Return the (x, y) coordinate for the center point of the cell that contains the specified text.  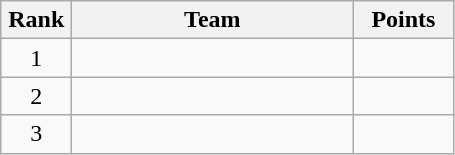
3 (36, 134)
Rank (36, 20)
1 (36, 58)
Team (212, 20)
Points (404, 20)
2 (36, 96)
